Return (X, Y) of the center of cell containing provided text 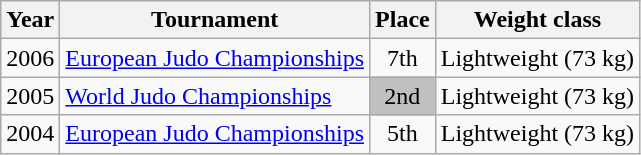
5th (403, 134)
2006 (30, 58)
Place (403, 20)
Year (30, 20)
2004 (30, 134)
Weight class (537, 20)
2005 (30, 96)
World Judo Championships (215, 96)
7th (403, 58)
Tournament (215, 20)
2nd (403, 96)
